Return the (x, y) coordinate for the center point of the cell that contains the specified text.  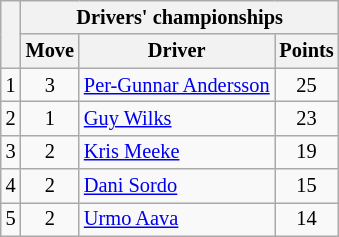
Dani Sordo (177, 186)
Points (307, 51)
25 (307, 85)
Guy Wilks (177, 118)
4 (11, 186)
19 (307, 152)
14 (307, 219)
Per-Gunnar Andersson (177, 85)
15 (307, 186)
Kris Meeke (177, 152)
23 (307, 118)
Drivers' championships (180, 17)
Urmo Aava (177, 219)
Move (50, 51)
Driver (177, 51)
5 (11, 219)
